Locate the cell with the specified text and output its (X, Y) center coordinate. 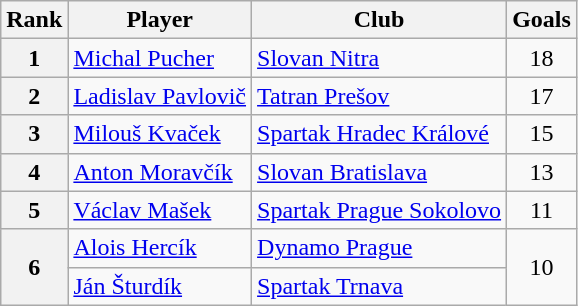
Michal Pucher (160, 58)
10 (542, 267)
Spartak Prague Sokolovo (380, 210)
Rank (34, 20)
Goals (542, 20)
4 (34, 172)
13 (542, 172)
11 (542, 210)
Alois Hercík (160, 248)
17 (542, 96)
Slovan Nitra (380, 58)
6 (34, 267)
3 (34, 134)
Ladislav Pavlovič (160, 96)
2 (34, 96)
Club (380, 20)
1 (34, 58)
15 (542, 134)
Spartak Trnava (380, 286)
5 (34, 210)
Spartak Hradec Králové (380, 134)
Ján Šturdík (160, 286)
Dynamo Prague (380, 248)
Tatran Prešov (380, 96)
18 (542, 58)
Slovan Bratislava (380, 172)
Václav Mašek (160, 210)
Player (160, 20)
Anton Moravčík (160, 172)
Milouš Kvaček (160, 134)
